Return [x, y] of the center of cell containing provided text 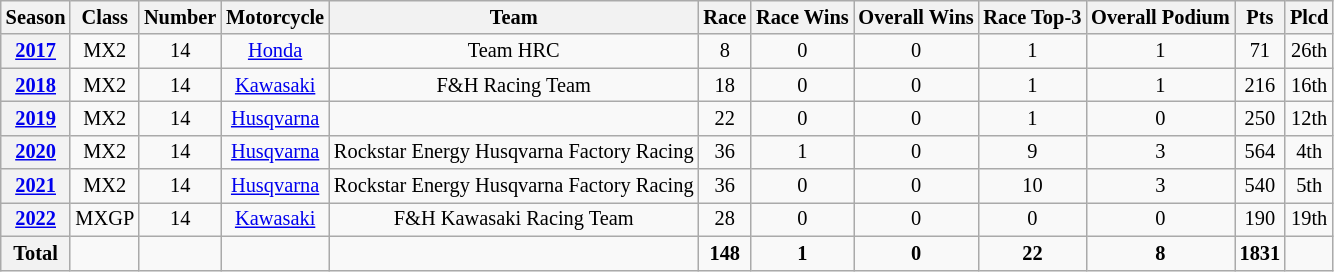
Race Wins [802, 17]
2017 [36, 51]
2020 [36, 152]
Honda [275, 51]
16th [1309, 85]
2022 [36, 219]
Team [514, 17]
216 [1260, 85]
Total [36, 253]
71 [1260, 51]
F&H Racing Team [514, 85]
2019 [36, 118]
Number [180, 17]
190 [1260, 219]
28 [724, 219]
19th [1309, 219]
Overall Podium [1160, 17]
Pts [1260, 17]
10 [1033, 186]
26th [1309, 51]
148 [724, 253]
Class [104, 17]
12th [1309, 118]
5th [1309, 186]
250 [1260, 118]
F&H Kawasaki Racing Team [514, 219]
Race [724, 17]
2021 [36, 186]
1831 [1260, 253]
9 [1033, 152]
2018 [36, 85]
Plcd [1309, 17]
Team HRC [514, 51]
MXGP [104, 219]
Season [36, 17]
Motorcycle [275, 17]
4th [1309, 152]
18 [724, 85]
540 [1260, 186]
Race Top-3 [1033, 17]
564 [1260, 152]
Overall Wins [916, 17]
